Detect which cell encompasses the target text, then output its [X, Y] center coordinate. 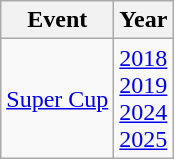
2018201920242025 [144, 98]
Year [144, 20]
Super Cup [58, 98]
Event [58, 20]
